Return the (X, Y) coordinate for the center point of the cell that contains the specified text.  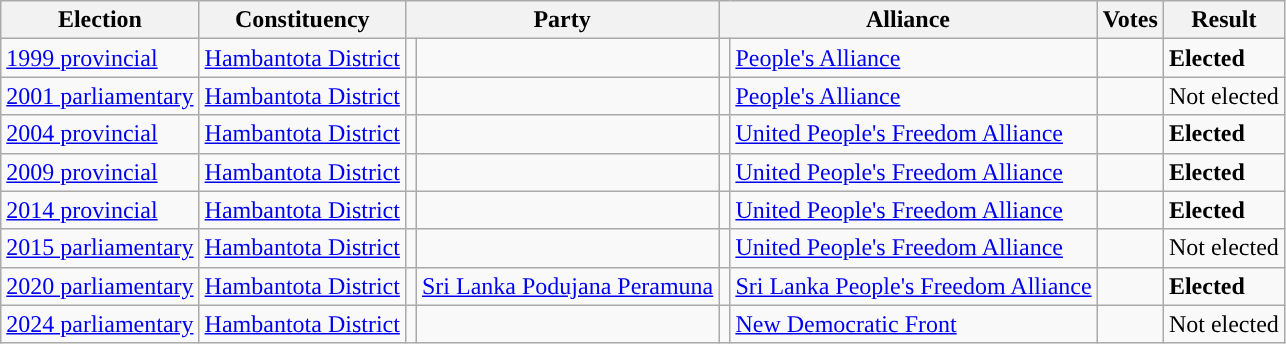
2015 parliamentary (100, 248)
Party (562, 20)
2001 parliamentary (100, 96)
1999 provincial (100, 58)
2020 parliamentary (100, 286)
2024 parliamentary (100, 324)
Alliance (908, 20)
2004 provincial (100, 134)
New Democratic Front (914, 324)
Sri Lanka People's Freedom Alliance (914, 286)
Votes (1130, 20)
Sri Lanka Podujana Peramuna (567, 286)
Result (1224, 20)
Constituency (302, 20)
2009 provincial (100, 172)
2014 provincial (100, 210)
Election (100, 20)
